Output the (x, y) coordinate of the center of the cell containing the given text.  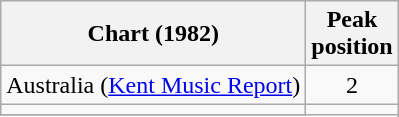
Chart (1982) (154, 34)
Peakposition (352, 34)
2 (352, 85)
Australia (Kent Music Report) (154, 85)
